Locate the cell with the specified text and output its [X, Y] center coordinate. 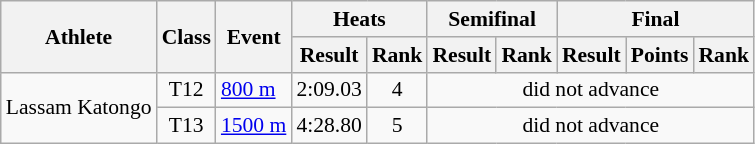
Athlete [79, 36]
800 m [254, 90]
T13 [186, 126]
4:28.80 [328, 126]
Heats [359, 19]
Points [660, 55]
1500 m [254, 126]
Semifinal [492, 19]
5 [398, 126]
2:09.03 [328, 90]
Event [254, 36]
Class [186, 36]
4 [398, 90]
Lassam Katongo [79, 108]
Final [656, 19]
T12 [186, 90]
